Determine the (X, Y) coordinate at the center of the cell enclosing the given text.  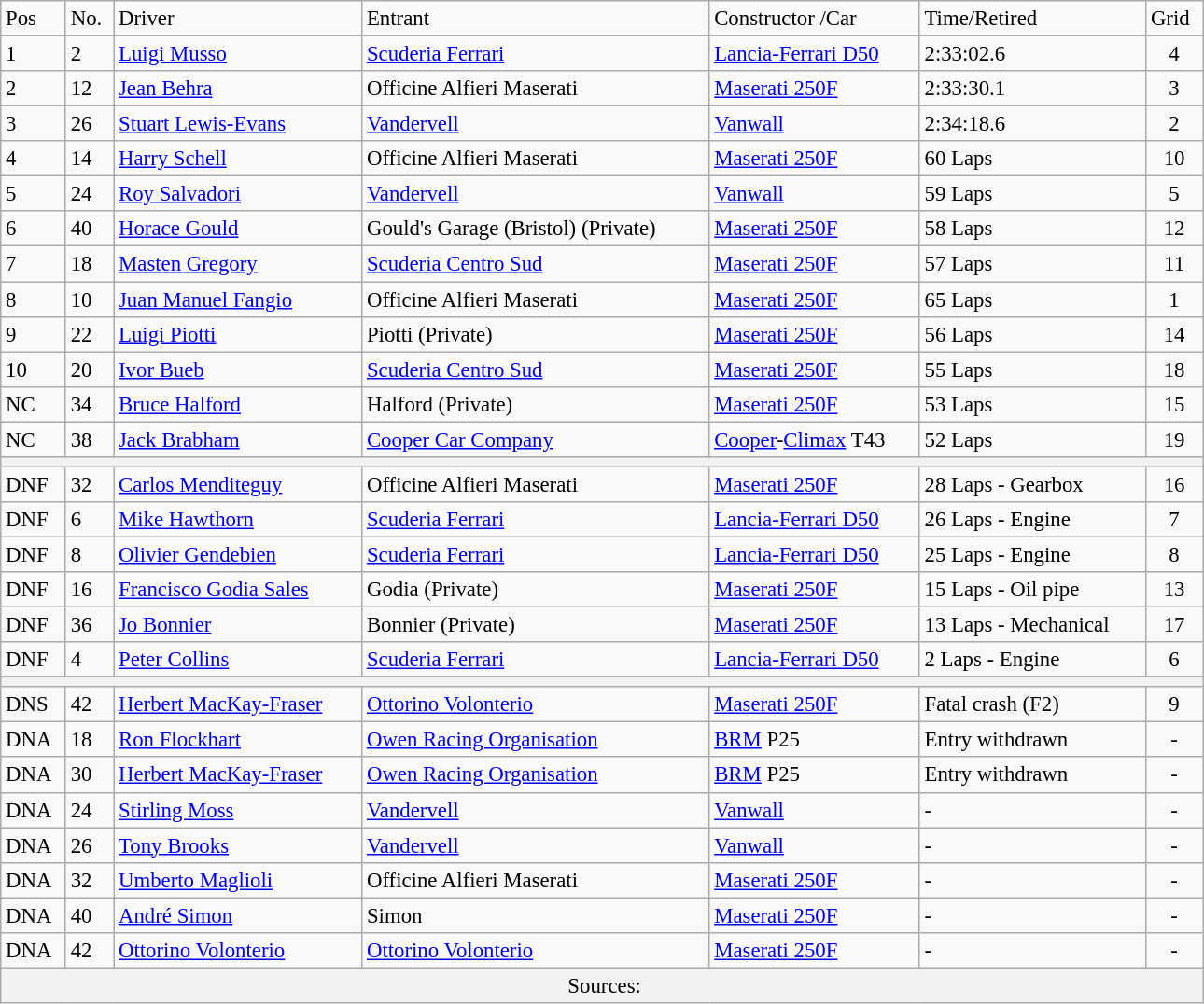
26 Laps - Engine (1032, 520)
15 Laps - Oil pipe (1032, 590)
Harry Schell (238, 159)
Francisco Godia Sales (238, 590)
22 (90, 334)
Sources: (602, 985)
2:33:30.1 (1032, 89)
56 Laps (1032, 334)
Tony Brooks (238, 845)
Luigi Piotti (238, 334)
Simon (536, 915)
11 (1174, 264)
13 (1174, 590)
55 Laps (1032, 370)
2:34:18.6 (1032, 124)
Pos (34, 19)
65 Laps (1032, 300)
Bonnier (Private) (536, 625)
30 (90, 775)
Godia (Private) (536, 590)
Jo Bonnier (238, 625)
Mike Hawthorn (238, 520)
25 Laps - Engine (1032, 554)
Time/Retired (1032, 19)
15 (1174, 404)
Stuart Lewis-Evans (238, 124)
Carlos Menditeguy (238, 484)
58 Laps (1032, 229)
Olivier Gendebien (238, 554)
Constructor /Car (814, 19)
Masten Gregory (238, 264)
Piotti (Private) (536, 334)
Ivor Bueb (238, 370)
2:33:02.6 (1032, 54)
Roy Salvadori (238, 194)
DNS (34, 704)
38 (90, 439)
No. (90, 19)
Fatal crash (F2) (1032, 704)
Jack Brabham (238, 439)
57 Laps (1032, 264)
Luigi Musso (238, 54)
Entrant (536, 19)
28 Laps - Gearbox (1032, 484)
59 Laps (1032, 194)
60 Laps (1032, 159)
36 (90, 625)
Bruce Halford (238, 404)
52 Laps (1032, 439)
Gould's Garage (Bristol) (Private) (536, 229)
Cooper Car Company (536, 439)
Horace Gould (238, 229)
André Simon (238, 915)
53 Laps (1032, 404)
17 (1174, 625)
2 Laps - Engine (1032, 660)
Stirling Moss (238, 810)
20 (90, 370)
Juan Manuel Fangio (238, 300)
Ron Flockhart (238, 740)
Peter Collins (238, 660)
Driver (238, 19)
13 Laps - Mechanical (1032, 625)
Umberto Maglioli (238, 880)
34 (90, 404)
19 (1174, 439)
Grid (1174, 19)
Cooper-Climax T43 (814, 439)
Halford (Private) (536, 404)
Jean Behra (238, 89)
